Return (X, Y) of the center of cell containing provided text 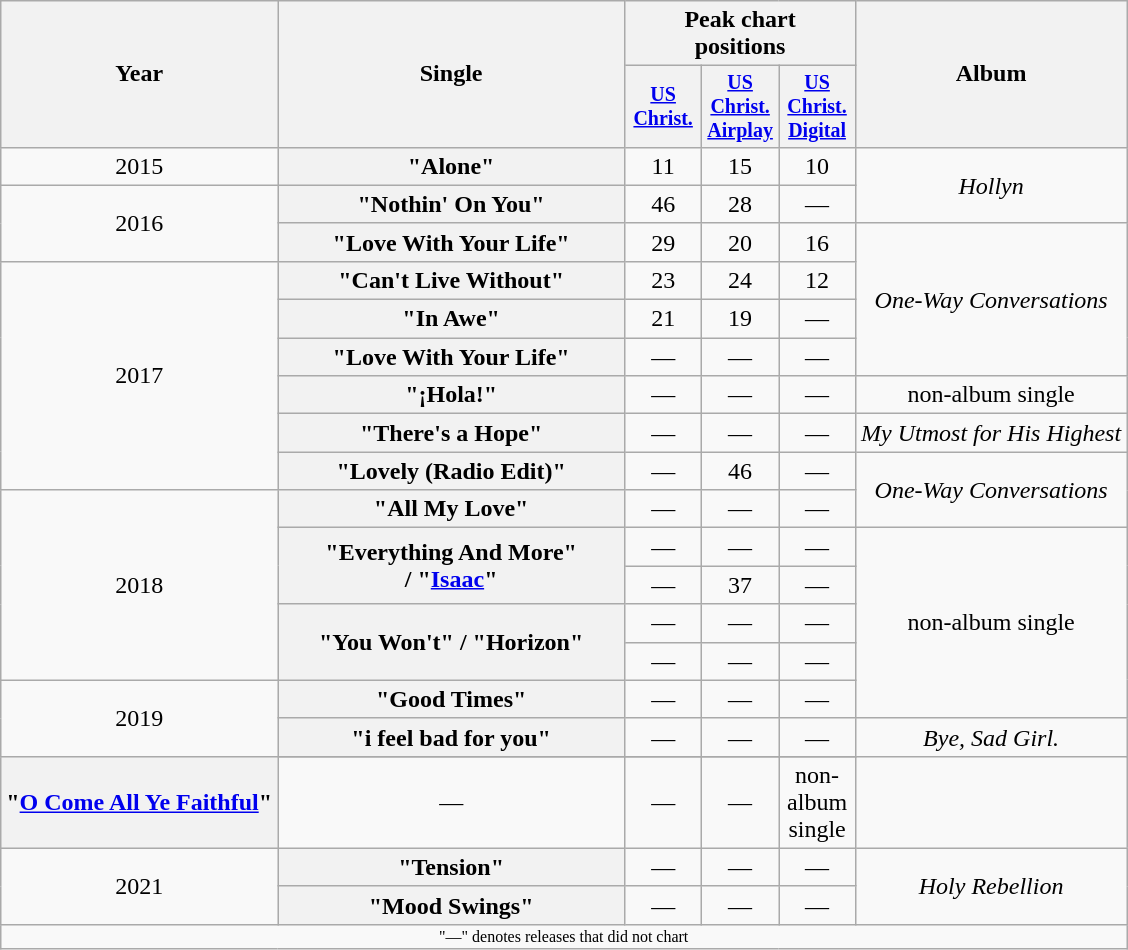
"Good Times" (452, 699)
"In Awe" (452, 319)
2021 (140, 886)
"O Come All Ye Faithful" (140, 802)
US Christ.Digital (818, 106)
"Everything And More" / "Isaac" (452, 566)
21 (664, 319)
Peak chartpositions (740, 34)
"Can't Live Without" (452, 280)
2018 (140, 585)
2017 (140, 375)
"Tension" (452, 867)
"Alone" (452, 166)
24 (740, 280)
2015 (140, 166)
Single (452, 74)
"Nothin' On You" (452, 204)
"¡Hola!" (452, 395)
"There's a Hope" (452, 433)
My Utmost for His Highest (992, 433)
10 (818, 166)
23 (664, 280)
Bye, Sad Girl. (992, 737)
Year (140, 74)
Hollyn (992, 185)
12 (818, 280)
Holy Rebellion (992, 886)
2016 (140, 223)
"You Won't" / "Horizon" (452, 642)
11 (664, 166)
"Mood Swings" (452, 905)
"Lovely (Radio Edit)" (452, 471)
2019 (140, 718)
29 (664, 242)
20 (740, 242)
US Christ.Airplay (740, 106)
"All My Love" (452, 509)
37 (740, 585)
19 (740, 319)
16 (818, 242)
USChrist. (664, 106)
"—" denotes releases that did not chart (564, 936)
15 (740, 166)
Album (992, 74)
28 (740, 204)
"i feel bad for you" (452, 737)
